Provide the (X, Y) coordinate of the cell's center where the given text is located.  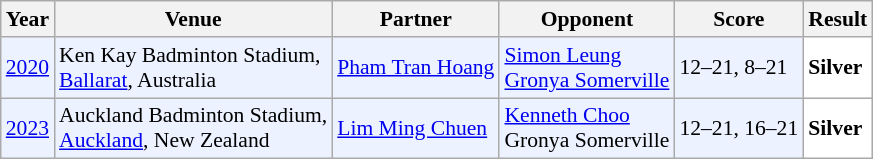
12–21, 8–21 (738, 68)
Year (28, 19)
2020 (28, 68)
Kenneth Choo Gronya Somerville (586, 128)
12–21, 16–21 (738, 128)
Score (738, 19)
Lim Ming Chuen (416, 128)
Simon Leung Gronya Somerville (586, 68)
Pham Tran Hoang (416, 68)
Partner (416, 19)
2023 (28, 128)
Opponent (586, 19)
Venue (193, 19)
Result (838, 19)
Ken Kay Badminton Stadium,Ballarat, Australia (193, 68)
Auckland Badminton Stadium,Auckland, New Zealand (193, 128)
